Pinpoint the cell where the given text exists, returning its (x, y) midpoint coordinate. 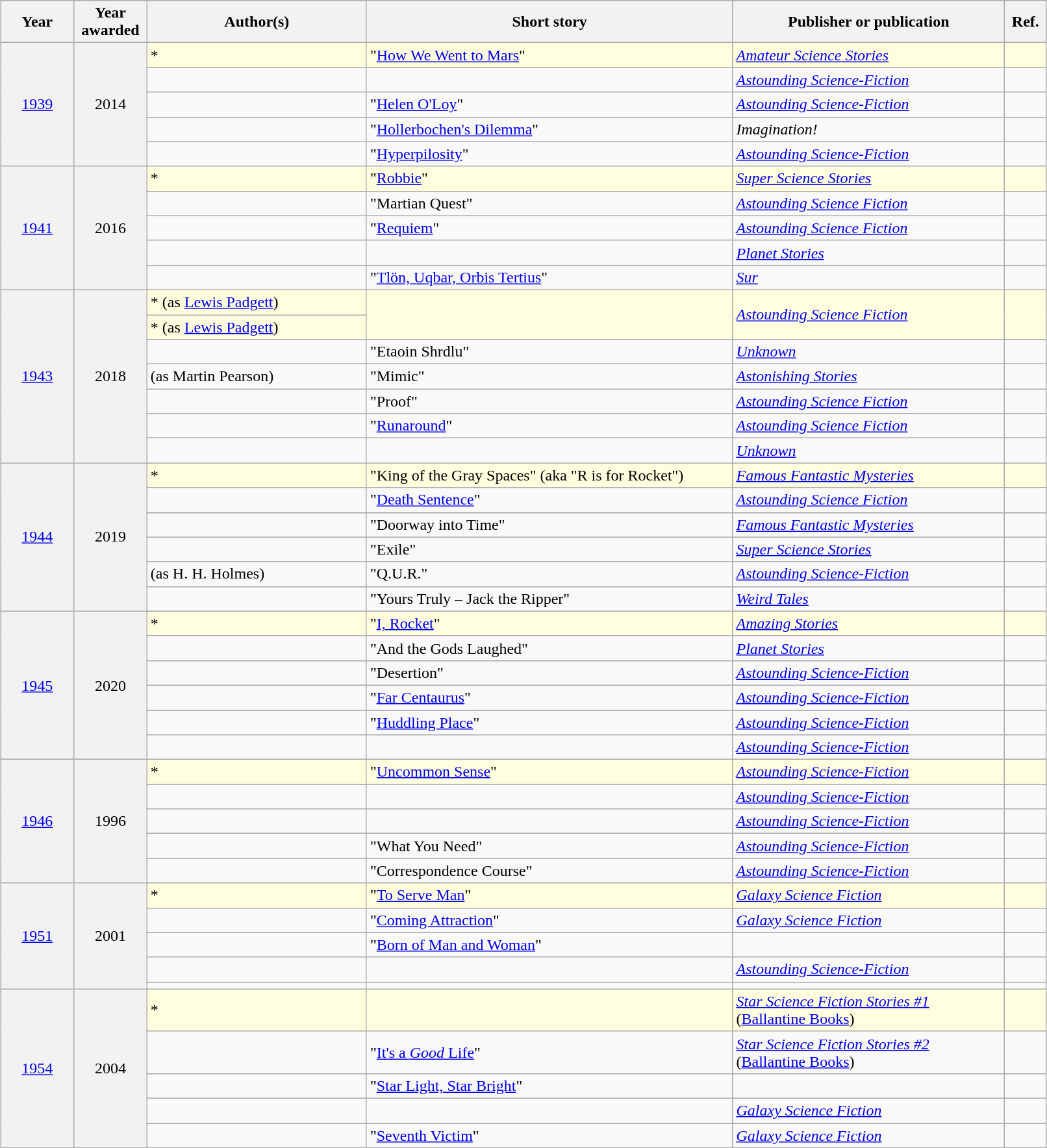
"Hyperpilosity" (549, 154)
Year (38, 22)
1954 (38, 1068)
1951 (38, 936)
2016 (110, 228)
(as H. H. Holmes) (257, 574)
"What You Need" (549, 846)
2018 (110, 376)
"Helen O'Loy" (549, 105)
"Proof" (549, 401)
2019 (110, 537)
"Uncommon Sense" (549, 772)
"Death Sentence" (549, 500)
Star Science Fiction Stories #1 (Ballantine Books) (869, 1010)
Astonishing Stories (869, 377)
"Tlön, Uqbar, Orbis Tertius" (549, 277)
2004 (110, 1068)
"Q.U.R." (549, 574)
"Runaround" (549, 426)
"Correspondence Course" (549, 871)
Amazing Stories (869, 623)
"Mimic" (549, 377)
"Seventh Victim" (549, 1136)
"To Serve Man" (549, 895)
Short story (549, 22)
1996 (110, 821)
Publisher or publication (869, 22)
"Robbie" (549, 179)
"Exile" (549, 549)
"Huddling Place" (549, 723)
"It's a Good Life" (549, 1052)
Sur (869, 277)
"Star Light, Star Bright" (549, 1086)
"Yours Truly – Jack the Ripper" (549, 599)
"Hollerbochen's Dilemma" (549, 129)
"King of the Gray Spaces" (aka "R is for Rocket") (549, 475)
Year awarded (110, 22)
Amateur Science Stories (869, 55)
"Coming Attraction" (549, 920)
Imagination! (869, 129)
2014 (110, 105)
"And the Gods Laughed" (549, 648)
"Desertion" (549, 673)
"Requiem" (549, 228)
Ref. (1026, 22)
"I, Rocket" (549, 623)
"Far Centaurus" (549, 697)
1939 (38, 105)
1943 (38, 376)
"Etaoin Shrdlu" (549, 352)
1945 (38, 685)
Star Science Fiction Stories #2 (Ballantine Books) (869, 1052)
Author(s) (257, 22)
"Doorway into Time" (549, 525)
1946 (38, 821)
(as Martin Pearson) (257, 377)
"Martian Quest" (549, 203)
1941 (38, 228)
2001 (110, 936)
"How We Went to Mars" (549, 55)
1944 (38, 537)
Weird Tales (869, 599)
"Born of Man and Woman" (549, 945)
2020 (110, 685)
